Scan for the cell matching the given text and deliver its (x, y) coordinate at center. 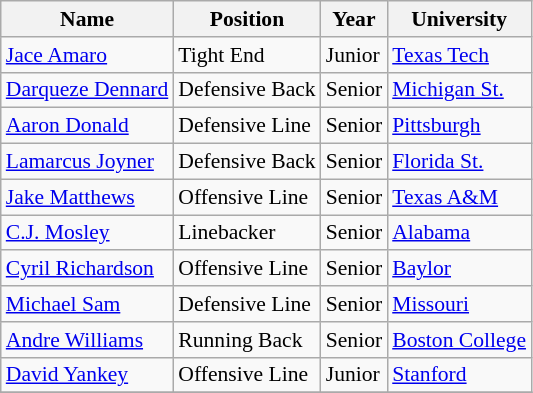
Texas A&M (459, 197)
Stanford (459, 375)
Aaron Donald (88, 126)
Position (246, 19)
Running Back (246, 340)
Pittsburgh (459, 126)
Tight End (246, 55)
Missouri (459, 304)
Darqueze Dennard (88, 90)
Year (354, 19)
Michigan St. (459, 90)
Alabama (459, 233)
David Yankey (88, 375)
Name (88, 19)
Linebacker (246, 233)
Baylor (459, 269)
University (459, 19)
Jake Matthews (88, 197)
Boston College (459, 340)
Cyril Richardson (88, 269)
Michael Sam (88, 304)
Jace Amaro (88, 55)
Lamarcus Joyner (88, 162)
Andre Williams (88, 340)
Florida St. (459, 162)
C.J. Mosley (88, 233)
Texas Tech (459, 55)
